Detect which cell encompasses the target text, then output its (x, y) center coordinate. 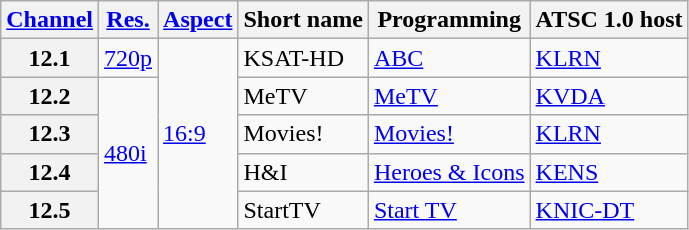
StartTV (303, 210)
720p (128, 58)
ATSC 1.0 host (609, 20)
12.4 (50, 172)
Heroes & Icons (449, 172)
12.1 (50, 58)
12.3 (50, 134)
Res. (128, 20)
16:9 (198, 134)
Programming (449, 20)
KVDA (609, 96)
Start TV (449, 210)
480i (128, 153)
Channel (50, 20)
12.2 (50, 96)
KNIC-DT (609, 210)
KSAT-HD (303, 58)
H&I (303, 172)
Short name (303, 20)
KENS (609, 172)
Aspect (198, 20)
ABC (449, 58)
12.5 (50, 210)
